For the text-containing cell, return its midpoint in (X, Y) coordinate format. 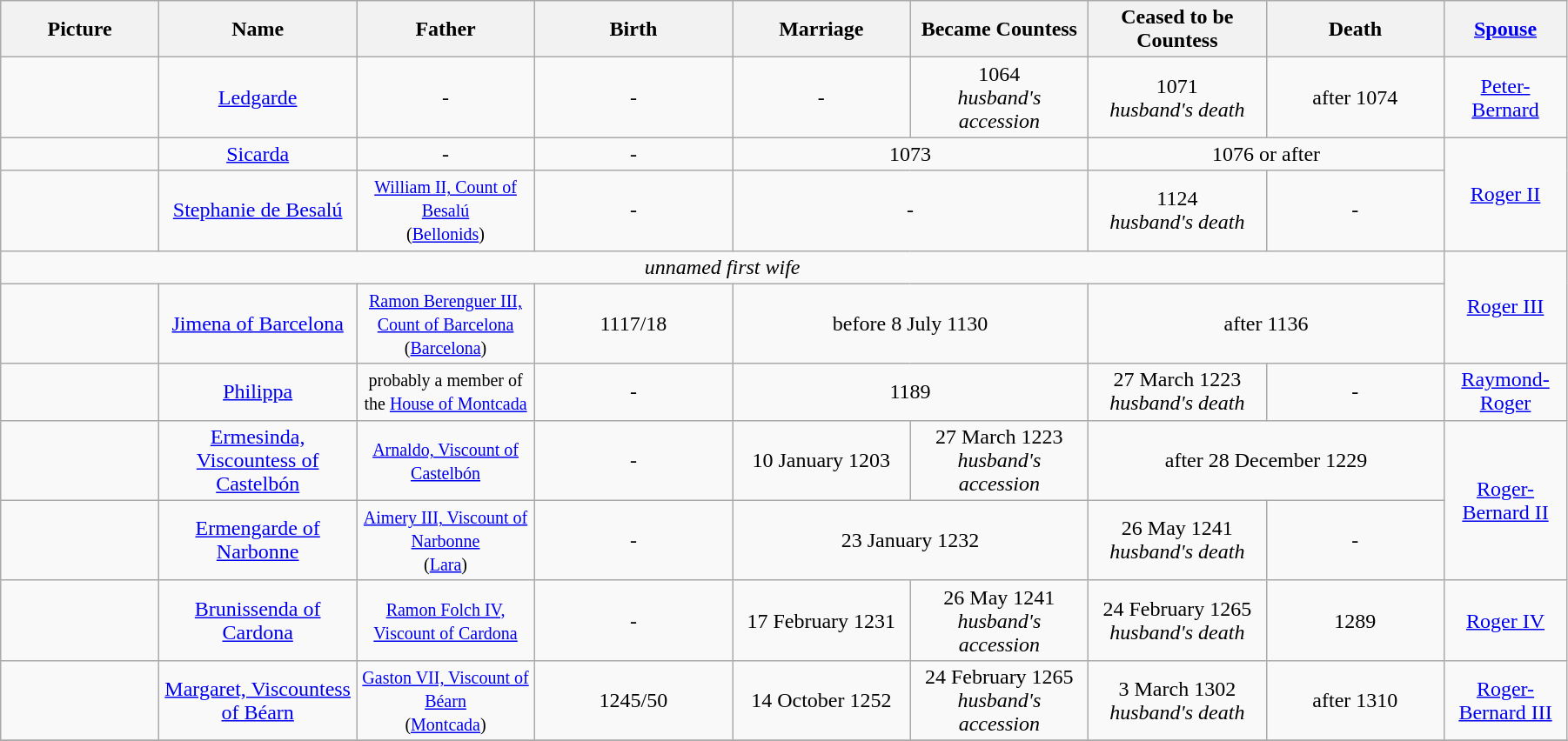
Ermesinda, Viscountess of Castelbón (258, 460)
Brunissenda of Cardona (258, 620)
Roger IV (1505, 620)
1289 (1356, 620)
Father (446, 30)
24 February 1265husband's accession (999, 700)
1073 (910, 154)
3 March 1302husband's death (1178, 700)
Ceased to be Countess (1178, 30)
1064husband's accession (999, 97)
14 October 1252 (821, 700)
1117/18 (633, 324)
unnamed first wife (722, 267)
Ramon Folch IV, Viscount of Cardona (446, 620)
Ledgarde (258, 97)
Name (258, 30)
Margaret, Viscountess of Béarn (258, 700)
after 1310 (1356, 700)
Death (1356, 30)
Sicarda (258, 154)
Roger III (1505, 307)
Peter-Bernard (1505, 97)
27 March 1223husband's accession (999, 460)
William II, Count of Besalú(Bellonids) (446, 210)
Spouse (1505, 30)
23 January 1232 (910, 540)
Arnaldo, Viscount of Castelbón (446, 460)
17 February 1231 (821, 620)
Marriage (821, 30)
after 28 December 1229 (1267, 460)
after 1136 (1267, 324)
probably a member of the House of Montcada (446, 391)
10 January 1203 (821, 460)
Roger-Bernard III (1505, 700)
Philippa (258, 391)
26 May 1241husband's death (1178, 540)
after 1074 (1356, 97)
Birth (633, 30)
Became Countess (999, 30)
Ermengarde of Narbonne (258, 540)
1071husband's death (1178, 97)
27 March 1223husband's death (1178, 391)
1245/50 (633, 700)
Gaston VII, Viscount of Béarn(Montcada) (446, 700)
Picture (80, 30)
1189 (910, 391)
Stephanie de Besalú (258, 210)
Roger II (1505, 194)
24 February 1265husband's death (1178, 620)
Aimery III, Viscount of Narbonne(Lara) (446, 540)
26 May 1241husband's accession (999, 620)
1124husband's death (1178, 210)
Jimena of Barcelona (258, 324)
Roger-Bernard II (1505, 500)
Raymond-Roger (1505, 391)
1076 or after (1267, 154)
Ramon Berenguer III, Count of Barcelona(Barcelona) (446, 324)
before 8 July 1130 (910, 324)
